Return [x, y] of the center of cell containing provided text 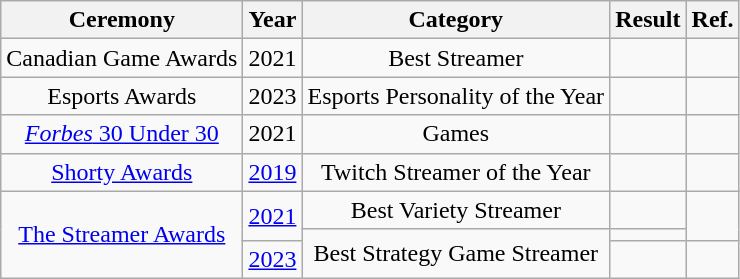
Forbes 30 Under 30 [122, 134]
Best Streamer [456, 58]
Canadian Game Awards [122, 58]
Esports Awards [122, 96]
Category [456, 20]
Best Strategy Game Streamer [456, 254]
Result [648, 20]
Year [272, 20]
Esports Personality of the Year [456, 96]
Shorty Awards [122, 172]
Best Variety Streamer [456, 210]
Twitch Streamer of the Year [456, 172]
Ceremony [122, 20]
Ref. [712, 20]
The Streamer Awards [122, 234]
Games [456, 134]
2019 [272, 172]
